Return (x, y) of the center of cell containing provided text 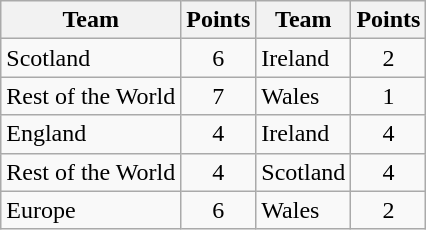
England (91, 134)
Europe (91, 210)
1 (388, 96)
7 (218, 96)
